Identify which cell holds the provided text, then report its (x, y) central coordinate. 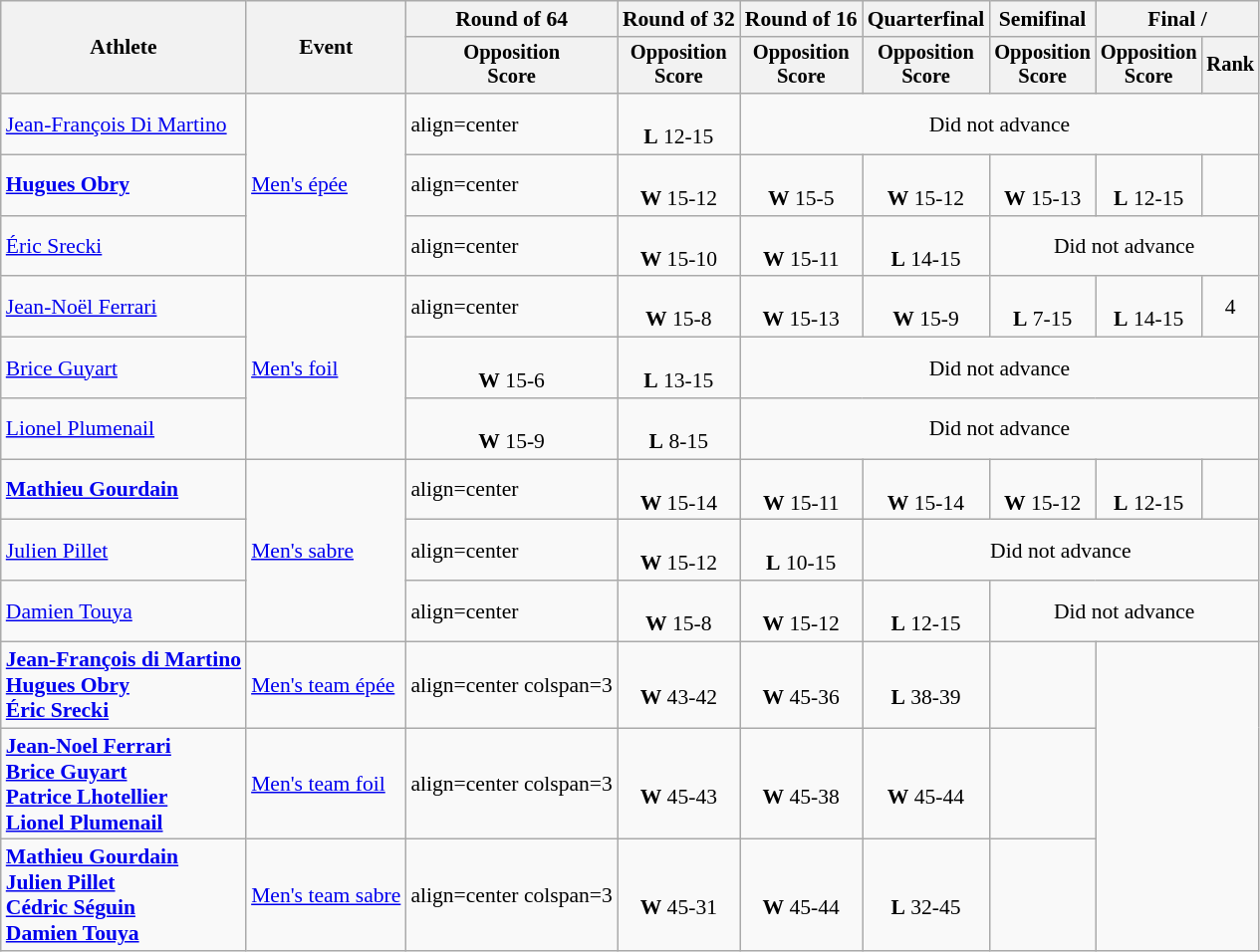
L 10-15 (801, 550)
W 15-10 (679, 247)
Round of 64 (511, 19)
Julien Pillet (124, 550)
Jean-François Di Martino (124, 123)
Men's sabre (326, 550)
Jean-Noël Ferrari (124, 307)
W 45-38 (801, 784)
Semifinal (1042, 19)
L 38-39 (926, 685)
4 (1230, 307)
L 7-15 (1042, 307)
W 43-42 (679, 685)
W 15-5 (801, 185)
W 45-36 (801, 685)
Round of 16 (801, 19)
W 15-6 (511, 368)
Mathieu Gourdain Julien Pillet Cédric Séguin Damien Touya (124, 895)
L 13-15 (679, 368)
Round of 32 (679, 19)
Jean-François di Martino Hugues Obry Éric Srecki (124, 685)
Athlete (124, 48)
Men's foil (326, 368)
W 45-31 (679, 895)
Men's team foil (326, 784)
Damien Touya (124, 611)
Final / (1177, 19)
L 8-15 (679, 428)
Mathieu Gourdain (124, 490)
Hugues Obry (124, 185)
L 32-45 (926, 895)
Éric Srecki (124, 247)
Quarterfinal (926, 19)
Men's épée (326, 185)
Rank (1230, 66)
Brice Guyart (124, 368)
Lionel Plumenail (124, 428)
Men's team épée (326, 685)
Event (326, 48)
W 45-43 (679, 784)
Men's team sabre (326, 895)
Jean-Noel Ferrari Brice Guyart Patrice Lhotellier Lionel Plumenail (124, 784)
